For the text-containing cell, return its midpoint in (x, y) coordinate format. 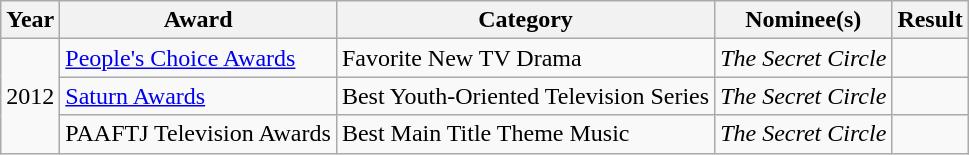
Saturn Awards (198, 96)
Best Youth-Oriented Television Series (525, 96)
Year (30, 20)
Favorite New TV Drama (525, 58)
Best Main Title Theme Music (525, 134)
Award (198, 20)
Category (525, 20)
People's Choice Awards (198, 58)
Result (930, 20)
PAAFTJ Television Awards (198, 134)
2012 (30, 96)
Nominee(s) (804, 20)
